For the text-containing cell, return its midpoint in (X, Y) coordinate format. 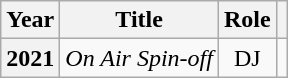
Role (247, 20)
DJ (247, 58)
Year (30, 20)
On Air Spin-off (140, 58)
2021 (30, 58)
Title (140, 20)
